Return (x, y) of the center of cell containing provided text 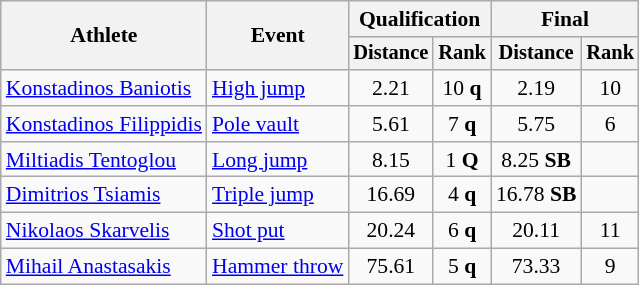
Qualification (419, 19)
10 q (462, 88)
Triple jump (278, 195)
1 Q (462, 160)
20.24 (390, 231)
7 q (462, 124)
8.15 (390, 160)
2.19 (536, 88)
5.75 (536, 124)
Event (278, 36)
10 (610, 88)
6 (610, 124)
2.21 (390, 88)
Athlete (104, 36)
Final (565, 19)
Dimitrios Tsiamis (104, 195)
20.11 (536, 231)
Shot put (278, 231)
Long jump (278, 160)
Pole vault (278, 124)
75.61 (390, 267)
Konstadinos Filippidis (104, 124)
Mihail Anastasakis (104, 267)
11 (610, 231)
6 q (462, 231)
16.78 SB (536, 195)
Nikolaos Skarvelis (104, 231)
High jump (278, 88)
8.25 SB (536, 160)
4 q (462, 195)
Konstadinos Baniotis (104, 88)
16.69 (390, 195)
Miltiadis Tentoglou (104, 160)
5.61 (390, 124)
73.33 (536, 267)
5 q (462, 267)
9 (610, 267)
Hammer throw (278, 267)
